Find where the given text appears and provide that cell's center as [X, Y] coordinate. 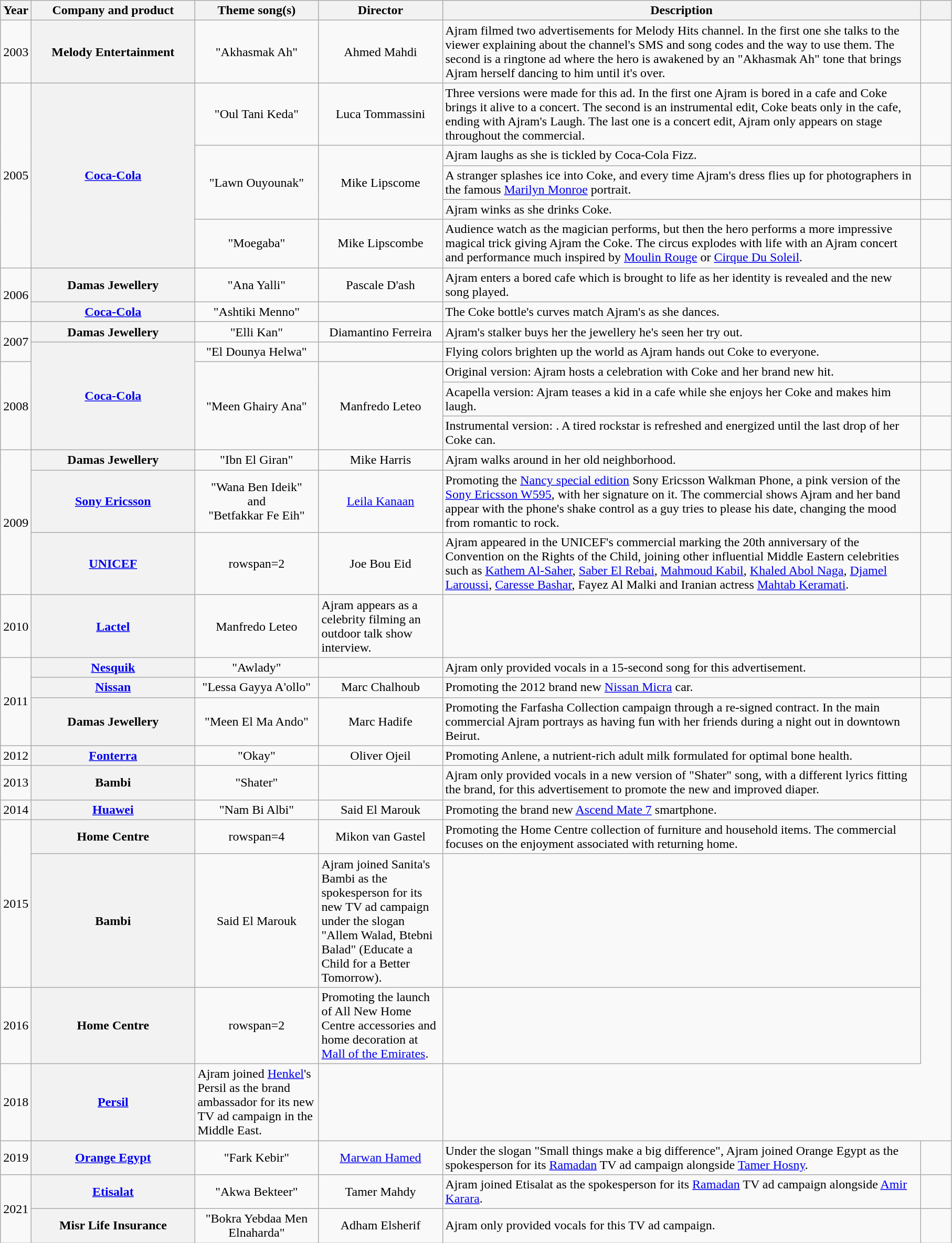
Mikon van Gastel [380, 836]
Fonterra [113, 756]
Promoting the Home Centre collection of furniture and household items. The commercial focuses on the enjoyment associated with returning home. [681, 836]
A stranger splashes ice into Coke, and every time Ajram's dress flies up for photographers in the famous Marilyn Monroe portrait. [681, 183]
The Coke bottle's curves match Ajram's as she dances. [681, 312]
Persil [113, 1102]
Mike Lipscombe [380, 243]
2007 [16, 342]
Director [380, 10]
Leila Kanaan [380, 502]
"Akwa Bekteer" [257, 1192]
"Oul Tani Keda" [257, 114]
Ajram joined Henkel's Persil as the brand ambassador for its new TV ad campaign in the Middle East. [257, 1102]
"Akhasmak Ah" [257, 51]
"Wana Ben Ideik"and"Betfakkar Fe Eih" [257, 502]
Marwan Hamed [380, 1157]
2013 [16, 783]
Company and product [113, 10]
2016 [16, 1025]
Ahmed Mahdi [380, 51]
2019 [16, 1157]
Ajram laughs as she is tickled by Coca-Cola Fizz. [681, 155]
Ajram only provided vocals in a 15-second song for this advertisement. [681, 667]
2005 [16, 175]
Ajram joined Etisalat as the spokesperson for its Ramadan TV ad campaign alongside Amir Karara. [681, 1192]
"Meen Ghairy Ana" [257, 406]
Promoting Anlene, a nutrient-rich adult milk formulated for optimal bone health. [681, 756]
"Shater" [257, 783]
2008 [16, 406]
Flying colors brighten up the world as Ajram hands out Coke to everyone. [681, 352]
Ajram enters a bored cafe which is brought to life as her identity is revealed and the new song played. [681, 284]
Marc Hadife [380, 721]
Adham Elsherif [380, 1226]
Ajram only provided vocals for this TV ad campaign. [681, 1226]
Oliver Ojeil [380, 756]
Description [681, 10]
Theme song(s) [257, 10]
Huawei [113, 810]
Ajram walks around in her old neighborhood. [681, 460]
"Lawn Ouyounak" [257, 183]
Ajram winks as she drinks Coke. [681, 209]
rowspan=4 [257, 836]
2006 [16, 295]
Diamantino Ferreira [380, 332]
Lactel [113, 626]
Year [16, 10]
"Lessa Gayya A'ollo" [257, 687]
"Awlady" [257, 667]
"Nam Bi Albi" [257, 810]
2021 [16, 1209]
Promoting the brand new Ascend Mate 7 smartphone. [681, 810]
2003 [16, 51]
Misr Life Insurance [113, 1226]
Luca Tommassini [380, 114]
Orange Egypt [113, 1157]
"Ana Yalli" [257, 284]
Etisalat [113, 1192]
Original version: Ajram hosts a celebration with Coke and her brand new hit. [681, 371]
Marc Chalhoub [380, 687]
Promoting the launch of All New Home Centre accessories and home decoration at Mall of the Emirates. [380, 1025]
"Moegaba" [257, 243]
"Bokra Yebdaa Men Elnaharda" [257, 1226]
Ajram appears as a celebrity filming an outdoor talk show interview. [380, 626]
"Okay" [257, 756]
2009 [16, 523]
"Meen El Ma Ando" [257, 721]
Joe Bou Eid [380, 564]
"Fark Kebir" [257, 1157]
Melody Entertainment [113, 51]
Instrumental version: . A tired rockstar is refreshed and energized until the last drop of her Coke can. [681, 433]
Mike Lipscome [380, 183]
"Ibn El Giran" [257, 460]
2011 [16, 702]
Tamer Mahdy [380, 1192]
Pascale D'ash [380, 284]
2015 [16, 904]
Nissan [113, 687]
"Ashtiki Menno" [257, 312]
"Elli Kan" [257, 332]
Acapella version: Ajram teases a kid in a cafe while she enjoys her Coke and makes him laugh. [681, 399]
Mike Harris [380, 460]
2010 [16, 626]
2012 [16, 756]
UNICEF [113, 564]
2018 [16, 1102]
2014 [16, 810]
"El Dounya Helwa" [257, 352]
Nesquik [113, 667]
Promoting the 2012 brand new Nissan Micra car. [681, 687]
Ajram's stalker buys her the jewellery he's seen her try out. [681, 332]
Sony Ericsson [113, 502]
